Return [X, Y] of the center of cell containing provided text 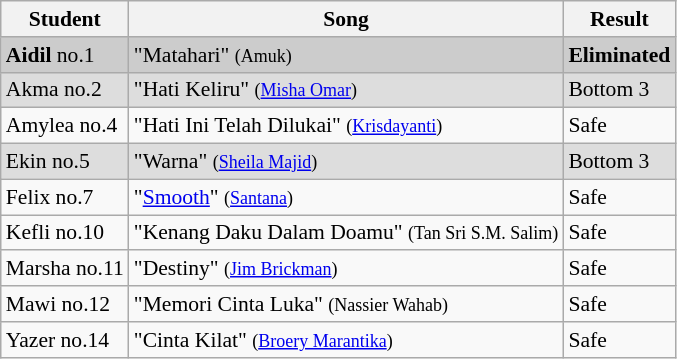
Yazer no.14 [65, 340]
"Hati Ini Telah Dilukai" (Krisdayanti) [346, 126]
Ekin no.5 [65, 162]
"Destiny" (Jim Brickman) [346, 269]
"Warna" (Sheila Majid) [346, 162]
Kefli no.10 [65, 233]
"Matahari" (Amuk) [346, 55]
"Hati Keliru" (Misha Omar) [346, 90]
"Smooth" (Santana) [346, 197]
Eliminated [619, 55]
"Cinta Kilat" (Broery Marantika) [346, 340]
Felix no.7 [65, 197]
"Kenang Daku Dalam Doamu" (Tan Sri S.M. Salim) [346, 233]
Amylea no.4 [65, 126]
Aidil no.1 [65, 55]
Akma no.2 [65, 90]
Mawi no.12 [65, 304]
Student [65, 19]
"Memori Cinta Luka" (Nassier Wahab) [346, 304]
Result [619, 19]
Song [346, 19]
Marsha no.11 [65, 269]
